Capture the cell that displays the provided text and extract its [x, y] central coordinate. 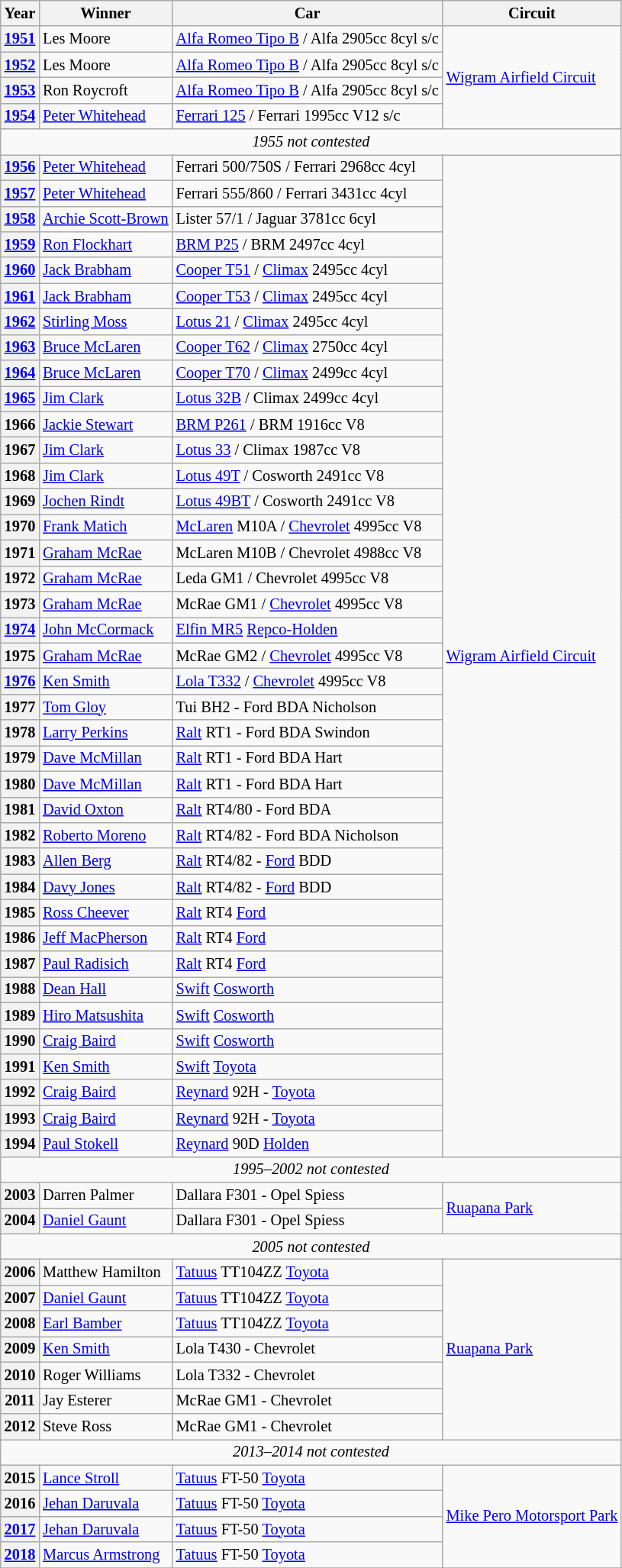
Paul Radisich [105, 964]
2008 [20, 1324]
Paul Stokell [105, 1144]
1971 [20, 553]
1965 [20, 398]
Jeff MacPherson [105, 938]
Cooper T62 / Climax 2750cc 4cyl [308, 347]
Matthew Hamilton [105, 1273]
1986 [20, 938]
BRM P261 / BRM 1916cc V8 [308, 424]
Archie Scott-Brown [105, 219]
Car [308, 13]
2007 [20, 1298]
1956 [20, 167]
1952 [20, 65]
1968 [20, 476]
1966 [20, 424]
Ferrari 500/750S / Ferrari 2968cc 4cyl [308, 167]
Ralt RT1 - Ford BDA Swindon [308, 733]
Roberto Moreno [105, 835]
1959 [20, 244]
1983 [20, 861]
1979 [20, 758]
Roger Williams [105, 1375]
Ralt RT4/82 - Ford BDA Nicholson [308, 835]
Dean Hall [105, 989]
2004 [20, 1221]
Lotus 21 / Climax 2495cc 4cyl [308, 321]
1989 [20, 1015]
1975 [20, 656]
1995–2002 not contested [311, 1170]
Lance Stroll [105, 1478]
1976 [20, 681]
Lotus 33 / Climax 1987cc V8 [308, 450]
2009 [20, 1349]
1961 [20, 296]
Ferrari 555/860 / Ferrari 3431cc 4cyl [308, 193]
1973 [20, 604]
2012 [20, 1426]
1978 [20, 733]
Cooper T51 / Climax 2495cc 4cyl [308, 270]
1951 [20, 39]
1977 [20, 707]
Stirling Moss [105, 321]
1962 [20, 321]
Hiro Matsushita [105, 1015]
Cooper T53 / Climax 2495cc 4cyl [308, 296]
Larry Perkins [105, 733]
1985 [20, 912]
Ralt RT4/80 - Ford BDA [308, 810]
John McCormack [105, 630]
1972 [20, 579]
Earl Bamber [105, 1324]
2006 [20, 1273]
BRM P25 / BRM 2497cc 4cyl [308, 244]
Steve Ross [105, 1426]
McLaren M10B / Chevrolet 4988cc V8 [308, 553]
1992 [20, 1092]
Year [20, 13]
Ron Roycroft [105, 90]
Darren Palmer [105, 1195]
2018 [20, 1555]
2017 [20, 1529]
David Oxton [105, 810]
Winner [105, 13]
Ross Cheever [105, 912]
McRae GM2 / Chevrolet 4995cc V8 [308, 656]
Elfin MR5 Repco-Holden [308, 630]
Leda GM1 / Chevrolet 4995cc V8 [308, 579]
1955 not contested [311, 142]
1991 [20, 1066]
1987 [20, 964]
2010 [20, 1375]
Lola T332 - Chevrolet [308, 1375]
1969 [20, 502]
Lotus 49T / Cosworth 2491cc V8 [308, 476]
1960 [20, 270]
1980 [20, 784]
1963 [20, 347]
Tui BH2 - Ford BDA Nicholson [308, 707]
Ferrari 125 / Ferrari 1995cc V12 s/c [308, 116]
Lotus 32B / Climax 2499cc 4cyl [308, 398]
Jay Esterer [105, 1401]
1988 [20, 989]
2013–2014 not contested [311, 1452]
1954 [20, 116]
1994 [20, 1144]
McRae GM1 / Chevrolet 4995cc V8 [308, 604]
1957 [20, 193]
Frank Matich [105, 527]
1967 [20, 450]
1970 [20, 527]
Lola T332 / Chevrolet 4995cc V8 [308, 681]
1982 [20, 835]
Reynard 90D Holden [308, 1144]
2016 [20, 1503]
Marcus Armstrong [105, 1555]
Mike Pero Motorsport Park [533, 1516]
1984 [20, 887]
2011 [20, 1401]
1981 [20, 810]
Lola T430 - Chevrolet [308, 1349]
Jackie Stewart [105, 424]
1990 [20, 1041]
2003 [20, 1195]
Swift Toyota [308, 1066]
Ron Flockhart [105, 244]
Allen Berg [105, 861]
McLaren M10A / Chevrolet 4995cc V8 [308, 527]
Circuit [533, 13]
Cooper T70 / Climax 2499cc 4cyl [308, 373]
1958 [20, 219]
Davy Jones [105, 887]
1953 [20, 90]
1974 [20, 630]
Jochen Rindt [105, 502]
1964 [20, 373]
2015 [20, 1478]
Lister 57/1 / Jaguar 3781cc 6cyl [308, 219]
2005 not contested [311, 1247]
1993 [20, 1118]
Lotus 49BT / Cosworth 2491cc V8 [308, 502]
Tom Gloy [105, 707]
